Search for the cell housing the specified text and yield its [x, y] center coordinate. 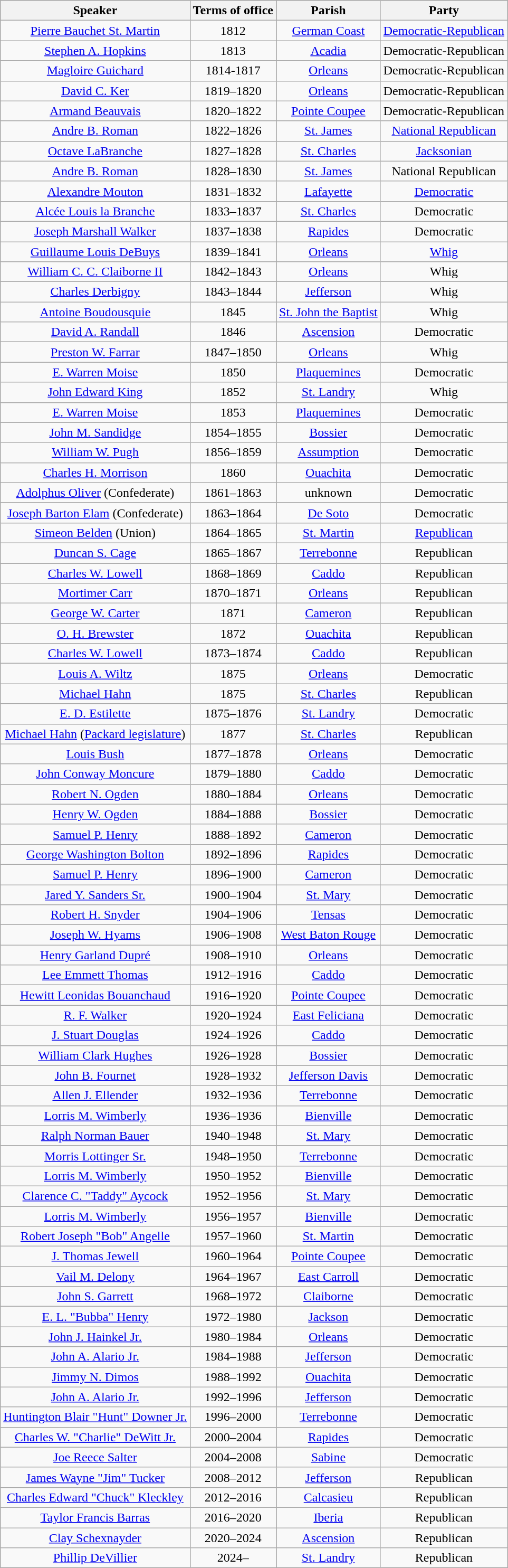
1812 [233, 31]
German Coast [329, 31]
Terms of office [233, 11]
John S. Garrett [95, 1297]
1904–1906 [233, 915]
E. D. Estilette [95, 714]
1968–1972 [233, 1297]
Michael Hahn [95, 694]
2008–2012 [233, 1477]
William W. Pugh [95, 452]
West Baton Rouge [329, 935]
2016–2020 [233, 1517]
Morris Lottinger Sr. [95, 1156]
Allen J. Ellender [95, 1095]
John Edward King [95, 392]
Henry Garland Dupré [95, 955]
R. F. Walker [95, 1015]
1906–1908 [233, 935]
Lafayette [329, 191]
1916–1920 [233, 995]
1852 [233, 392]
1860 [233, 473]
E. L. "Bubba" Henry [95, 1317]
1819–1820 [233, 91]
Iberia [329, 1517]
Claiborne [329, 1297]
1948–1950 [233, 1156]
Joseph W. Hyams [95, 935]
Calcasieu [329, 1497]
David A. Randall [95, 332]
1952–1956 [233, 1196]
1847–1850 [233, 352]
1868–1869 [233, 573]
1843–1844 [233, 292]
John Conway Moncure [95, 774]
1972–1980 [233, 1317]
John J. Hainkel Jr. [95, 1337]
Robert N. Ogden [95, 794]
1996–2000 [233, 1417]
2012–2016 [233, 1497]
Mortimer Carr [95, 593]
J. Stuart Douglas [95, 1035]
Magloire Guichard [95, 71]
Hewitt Leonidas Bouanchaud [95, 995]
Tensas [329, 915]
1884–1888 [233, 814]
Charles H. Morrison [95, 473]
1984–1988 [233, 1357]
Charles Edward "Chuck" Kleckley [95, 1497]
1853 [233, 412]
1940–1948 [233, 1136]
William Clark Hughes [95, 1055]
O. H. Brewster [95, 634]
1964–1967 [233, 1277]
2000–2004 [233, 1437]
1822–1826 [233, 131]
1912–1916 [233, 975]
Assumption [329, 452]
1833–1837 [233, 211]
1856–1859 [233, 452]
1863–1864 [233, 513]
2004–2008 [233, 1457]
John M. Sandidge [95, 432]
Clay Schexnayder [95, 1538]
Stephen A. Hopkins [95, 51]
1908–1910 [233, 955]
Charles W. "Charlie" DeWitt Jr. [95, 1437]
Antoine Boudousquie [95, 312]
Speaker [95, 11]
1936–1936 [233, 1116]
1871 [233, 613]
1980–1984 [233, 1337]
1873–1874 [233, 654]
James Wayne "Jim" Tucker [95, 1477]
George Washington Bolton [95, 854]
Joe Reece Salter [95, 1457]
Lee Emmett Thomas [95, 975]
1956–1957 [233, 1216]
George W. Carter [95, 613]
Jefferson Davis [329, 1075]
1814-1817 [233, 71]
Clarence C. "Taddy" Aycock [95, 1196]
Vail M. Delony [95, 1277]
Simeon Belden (Union) [95, 533]
1932–1936 [233, 1095]
1842–1843 [233, 272]
Duncan S. Cage [95, 553]
1892–1896 [233, 854]
Alexandre Mouton [95, 191]
1880–1884 [233, 794]
Sabine [329, 1457]
Phillip DeVillier [95, 1558]
Robert Joseph "Bob" Angelle [95, 1236]
1861–1863 [233, 493]
1850 [233, 372]
Pierre Bauchet St. Martin [95, 31]
Guillaume Louis DeBuys [95, 252]
Jimmy N. Dimos [95, 1377]
1960–1964 [233, 1257]
1837–1838 [233, 231]
1870–1871 [233, 593]
1924–1926 [233, 1035]
Joseph Marshall Walker [95, 231]
Party [444, 11]
De Soto [329, 513]
Charles Derbigny [95, 292]
1854–1855 [233, 432]
Robert H. Snyder [95, 915]
Preston W. Farrar [95, 352]
unknown [329, 493]
1813 [233, 51]
East Feliciana [329, 1015]
1839–1841 [233, 252]
1846 [233, 332]
Michael Hahn (Packard legislature) [95, 734]
1877–1878 [233, 754]
Jackson [329, 1317]
Parish [329, 11]
Jared Y. Sanders Sr. [95, 895]
1888–1892 [233, 834]
1864–1865 [233, 533]
1879–1880 [233, 774]
Alcée Louis la Branche [95, 211]
1928–1932 [233, 1075]
1957–1960 [233, 1236]
Louis A. Wiltz [95, 674]
1875–1876 [233, 714]
Ralph Norman Bauer [95, 1136]
St. John the Baptist [329, 312]
Acadia [329, 51]
1900–1904 [233, 895]
1845 [233, 312]
1896–1900 [233, 874]
Joseph Barton Elam (Confederate) [95, 513]
Adolphus Oliver (Confederate) [95, 493]
2024– [233, 1558]
Octave LaBranche [95, 151]
1950–1952 [233, 1176]
1926–1928 [233, 1055]
Huntington Blair "Hunt" Downer Jr. [95, 1417]
1831–1832 [233, 191]
William C. C. Claiborne II [95, 272]
1992–1996 [233, 1397]
David C. Ker [95, 91]
Jacksonian [444, 151]
2020–2024 [233, 1538]
1988–1992 [233, 1377]
Henry W. Ogden [95, 814]
John B. Fournet [95, 1075]
Louis Bush [95, 754]
East Carroll [329, 1277]
J. Thomas Jewell [95, 1257]
1865–1867 [233, 553]
Armand Beauvais [95, 111]
1872 [233, 634]
1920–1924 [233, 1015]
1877 [233, 734]
1828–1830 [233, 171]
1827–1828 [233, 151]
1820–1822 [233, 111]
Taylor Francis Barras [95, 1517]
